Detect which cell encompasses the target text, then output its [x, y] center coordinate. 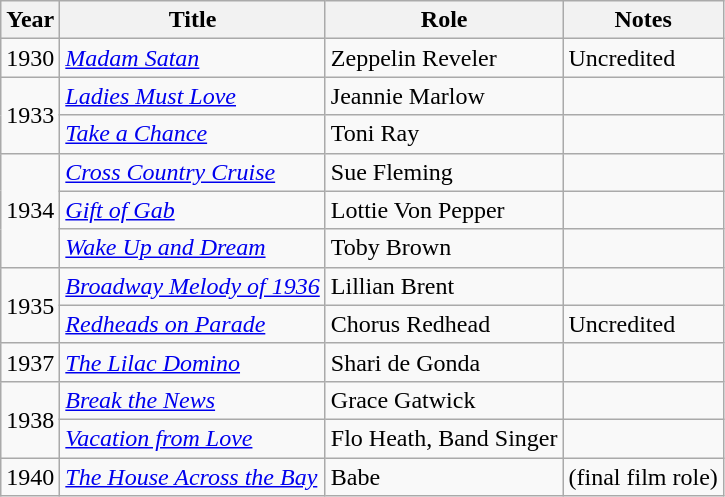
Grace Gatwick [444, 400]
Sue Fleming [444, 172]
Lillian Brent [444, 286]
Toni Ray [444, 134]
Ladies Must Love [192, 96]
Broadway Melody of 1936 [192, 286]
Notes [643, 20]
Gift of Gab [192, 210]
1937 [30, 362]
1933 [30, 115]
1940 [30, 477]
Babe [444, 477]
1930 [30, 58]
Year [30, 20]
Lottie Von Pepper [444, 210]
Toby Brown [444, 248]
Shari de Gonda [444, 362]
Role [444, 20]
Chorus Redhead [444, 324]
1938 [30, 419]
The Lilac Domino [192, 362]
Wake Up and Dream [192, 248]
Cross Country Cruise [192, 172]
Take a Chance [192, 134]
Title [192, 20]
Break the News [192, 400]
Madam Satan [192, 58]
Vacation from Love [192, 438]
1935 [30, 305]
1934 [30, 210]
(final film role) [643, 477]
Zeppelin Reveler [444, 58]
Flo Heath, Band Singer [444, 438]
The House Across the Bay [192, 477]
Jeannie Marlow [444, 96]
Redheads on Parade [192, 324]
